Return the (X, Y) coordinate for the center point of the cell that contains the specified text.  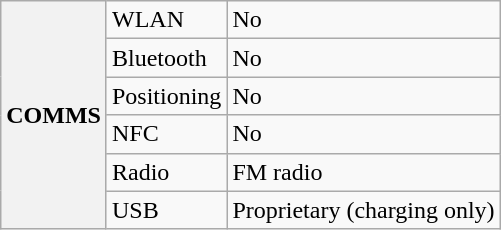
NFC (166, 134)
WLAN (166, 20)
Proprietary (charging only) (364, 210)
FM radio (364, 172)
Positioning (166, 96)
Radio (166, 172)
USB (166, 210)
Bluetooth (166, 58)
COMMS (54, 115)
